Provide the [X, Y] coordinate of the cell's center where the given text is located.  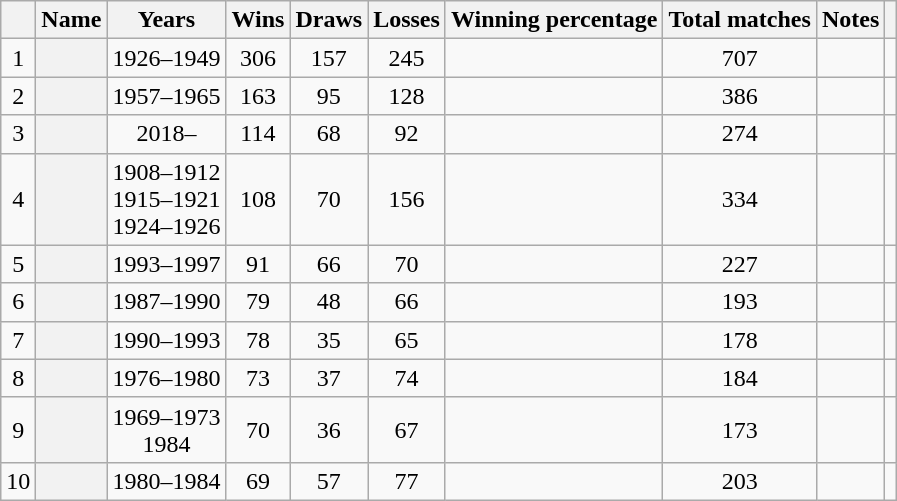
35 [329, 340]
1976–1980 [166, 378]
156 [407, 199]
707 [740, 58]
37 [329, 378]
Winning percentage [554, 20]
Notes [850, 20]
245 [407, 58]
1957–1965 [166, 96]
77 [407, 481]
Total matches [740, 20]
1993–1997 [166, 264]
65 [407, 340]
173 [740, 430]
Name [72, 20]
184 [740, 378]
274 [740, 134]
69 [258, 481]
386 [740, 96]
193 [740, 302]
4 [18, 199]
1980–1984 [166, 481]
203 [740, 481]
92 [407, 134]
157 [329, 58]
73 [258, 378]
67 [407, 430]
Losses [407, 20]
178 [740, 340]
1926–1949 [166, 58]
1990–1993 [166, 340]
6 [18, 302]
7 [18, 340]
68 [329, 134]
128 [407, 96]
334 [740, 199]
36 [329, 430]
3 [18, 134]
163 [258, 96]
2 [18, 96]
5 [18, 264]
Wins [258, 20]
9 [18, 430]
95 [329, 96]
1 [18, 58]
91 [258, 264]
1987–1990 [166, 302]
227 [740, 264]
2018– [166, 134]
48 [329, 302]
1969–19731984 [166, 430]
1908–19121915–19211924–1926 [166, 199]
74 [407, 378]
306 [258, 58]
Years [166, 20]
10 [18, 481]
78 [258, 340]
79 [258, 302]
114 [258, 134]
57 [329, 481]
108 [258, 199]
Draws [329, 20]
8 [18, 378]
